Return (x, y) of the center of cell containing provided text 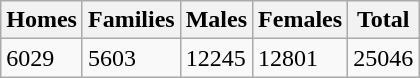
25046 (384, 58)
Total (384, 20)
Homes (42, 20)
6029 (42, 58)
12245 (216, 58)
5603 (131, 58)
12801 (300, 58)
Females (300, 20)
Males (216, 20)
Families (131, 20)
